Return (X, Y) of the center of cell containing provided text 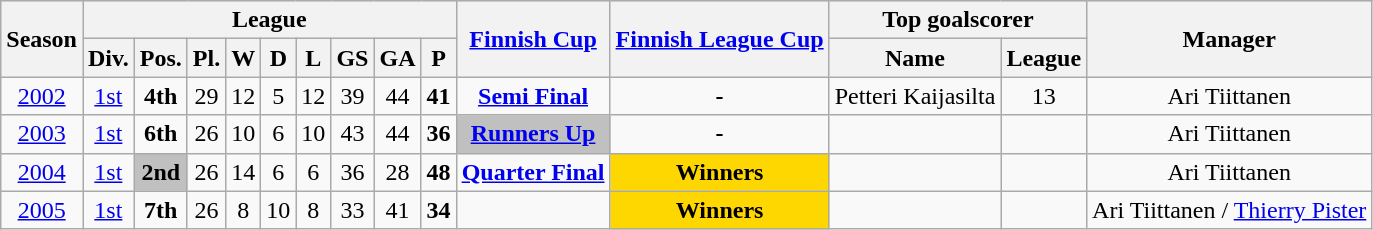
2004 (42, 172)
Div. (108, 58)
14 (244, 172)
13 (1044, 96)
L (314, 58)
Pos. (160, 58)
Semi Final (533, 96)
2005 (42, 210)
Runners Up (533, 134)
Finnish Cup (533, 39)
D (278, 58)
6th (160, 134)
2003 (42, 134)
34 (438, 210)
Pl. (206, 58)
28 (398, 172)
4th (160, 96)
Finnish League Cup (720, 39)
39 (352, 96)
GS (352, 58)
43 (352, 134)
Manager (1230, 39)
2nd (160, 172)
Name (915, 58)
Season (42, 39)
Top goalscorer (958, 20)
Ari Tiittanen / Thierry Pister (1230, 210)
7th (160, 210)
Quarter Final (533, 172)
P (438, 58)
33 (352, 210)
GA (398, 58)
W (244, 58)
48 (438, 172)
29 (206, 96)
Petteri Kaijasilta (915, 96)
5 (278, 96)
2002 (42, 96)
